Search for the cell housing the specified text and yield its [X, Y] center coordinate. 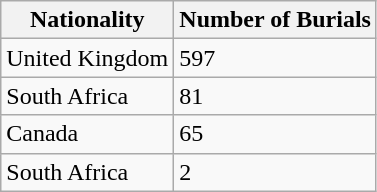
81 [276, 96]
597 [276, 58]
2 [276, 172]
Canada [88, 134]
Nationality [88, 20]
65 [276, 134]
United Kingdom [88, 58]
Number of Burials [276, 20]
